Identify which cell holds the provided text, then report its [X, Y] central coordinate. 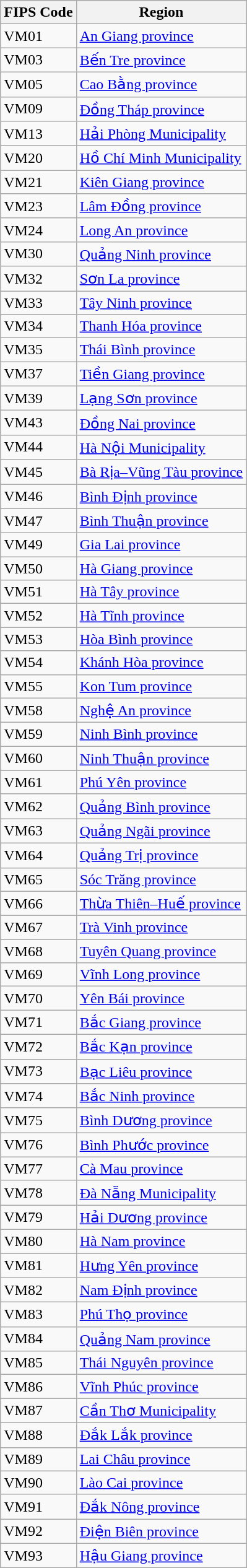
Bà Rịa–Vũng Tàu province [161, 472]
Khánh Hòa province [161, 663]
VM43 [38, 423]
VM85 [38, 1363]
Vĩnh Long province [161, 975]
VM75 [38, 1120]
VM78 [38, 1193]
VM88 [38, 1435]
Hậu Giang province [161, 1556]
VM67 [38, 928]
Bắc Kạn province [161, 1047]
VM68 [38, 951]
Hòa Bình province [161, 639]
Vĩnh Phúc province [161, 1387]
Hà Nội Municipality [161, 447]
Bình Phước province [161, 1145]
VM60 [38, 759]
Cần Thơ Municipality [161, 1411]
Hà Tĩnh province [161, 616]
VM87 [38, 1411]
Bạc Liêu province [161, 1071]
Bình Dương province [161, 1120]
Hà Nam province [161, 1241]
VM65 [38, 879]
Ninh Thuận province [161, 759]
Đồng Nai province [161, 423]
Hải Phòng Municipality [161, 134]
Trà Vinh province [161, 928]
VM50 [38, 568]
VM45 [38, 472]
Bình Thuận province [161, 521]
Bắc Ninh province [161, 1096]
VM53 [38, 639]
VM49 [38, 545]
VM61 [38, 782]
Thanh Hóa province [161, 326]
VM39 [38, 398]
VM62 [38, 806]
VM52 [38, 616]
Region [161, 12]
VM91 [38, 1507]
Bến Tre province [161, 60]
VM54 [38, 663]
VM09 [38, 109]
VM66 [38, 904]
VM20 [38, 158]
Quảng Ngãi province [161, 831]
VM89 [38, 1459]
VM55 [38, 686]
VM69 [38, 975]
VM90 [38, 1483]
VM34 [38, 326]
VM84 [38, 1339]
VM92 [38, 1531]
VM21 [38, 182]
VM24 [38, 230]
Phú Yên province [161, 782]
VM93 [38, 1556]
Quảng Ninh province [161, 254]
VM77 [38, 1169]
VM64 [38, 855]
VM33 [38, 303]
VM80 [38, 1241]
Đồng Tháp province [161, 109]
Nam Định province [161, 1290]
Nghệ An province [161, 710]
Lào Cai province [161, 1483]
Đà Nẵng Municipality [161, 1193]
Tây Ninh province [161, 303]
VM35 [38, 350]
Long An province [161, 230]
Đắk Nông province [161, 1507]
Kiên Giang province [161, 182]
Quảng Trị province [161, 855]
VM71 [38, 1022]
VM63 [38, 831]
VM81 [38, 1266]
Bình Định province [161, 497]
VM13 [38, 134]
VM82 [38, 1290]
VM58 [38, 710]
Điện Biên province [161, 1531]
VM03 [38, 60]
Sóc Trăng province [161, 879]
VM73 [38, 1071]
Đắk Lắk province [161, 1435]
Yên Bái province [161, 998]
Kon Tum province [161, 686]
VM30 [38, 254]
Lạng Sơn province [161, 398]
Tuyên Quang province [161, 951]
VM86 [38, 1387]
Thái Bình province [161, 350]
VM59 [38, 734]
Ninh Bình province [161, 734]
Lâm Đồng province [161, 206]
VM51 [38, 592]
VM76 [38, 1145]
Bắc Giang province [161, 1022]
VM05 [38, 84]
VM23 [38, 206]
VM83 [38, 1315]
Sơn La province [161, 279]
Phú Thọ province [161, 1315]
Quảng Bình province [161, 806]
Quảng Nam province [161, 1339]
Hà Giang province [161, 568]
VM79 [38, 1217]
Hưng Yên province [161, 1266]
Gia Lai province [161, 545]
FIPS Code [38, 12]
An Giang province [161, 36]
Tiền Giang province [161, 374]
Hà Tây province [161, 592]
Hải Dương province [161, 1217]
Cà Mau province [161, 1169]
VM70 [38, 998]
VM74 [38, 1096]
VM72 [38, 1047]
Lai Châu province [161, 1459]
VM37 [38, 374]
Thái Nguyên province [161, 1363]
Thừa Thiên–Huế province [161, 904]
VM44 [38, 447]
VM01 [38, 36]
VM32 [38, 279]
Hồ Chí Minh Municipality [161, 158]
Cao Bằng province [161, 84]
VM47 [38, 521]
VM46 [38, 497]
